Search for the cell housing the specified text and yield its [x, y] center coordinate. 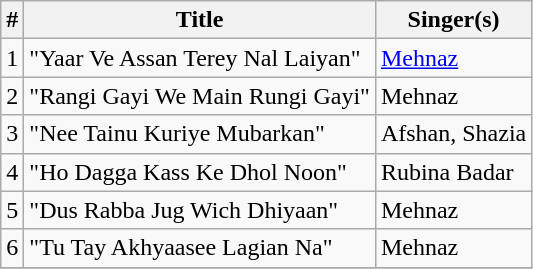
"Dus Rabba Jug Wich Dhiyaan" [200, 210]
"Yaar Ve Assan Terey Nal Laiyan" [200, 58]
5 [12, 210]
Rubina Badar [453, 172]
6 [12, 248]
Afshan, Shazia [453, 134]
"Nee Tainu Kuriye Mubarkan" [200, 134]
4 [12, 172]
Title [200, 20]
3 [12, 134]
Singer(s) [453, 20]
"Ho Dagga Kass Ke Dhol Noon" [200, 172]
2 [12, 96]
1 [12, 58]
"Rangi Gayi We Main Rungi Gayi" [200, 96]
"Tu Tay Akhyaasee Lagian Na" [200, 248]
# [12, 20]
